Extract the [x, y] coordinate from the center of the cell holding the provided text.  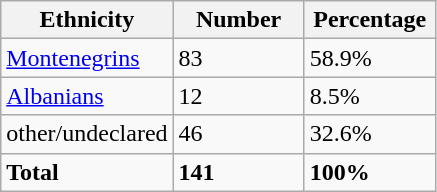
other/undeclared [87, 134]
Montenegrins [87, 58]
12 [238, 96]
Number [238, 20]
32.6% [370, 134]
8.5% [370, 96]
Percentage [370, 20]
141 [238, 172]
100% [370, 172]
58.9% [370, 58]
46 [238, 134]
Albanians [87, 96]
83 [238, 58]
Ethnicity [87, 20]
Total [87, 172]
